For the text-containing cell, return its midpoint in (x, y) coordinate format. 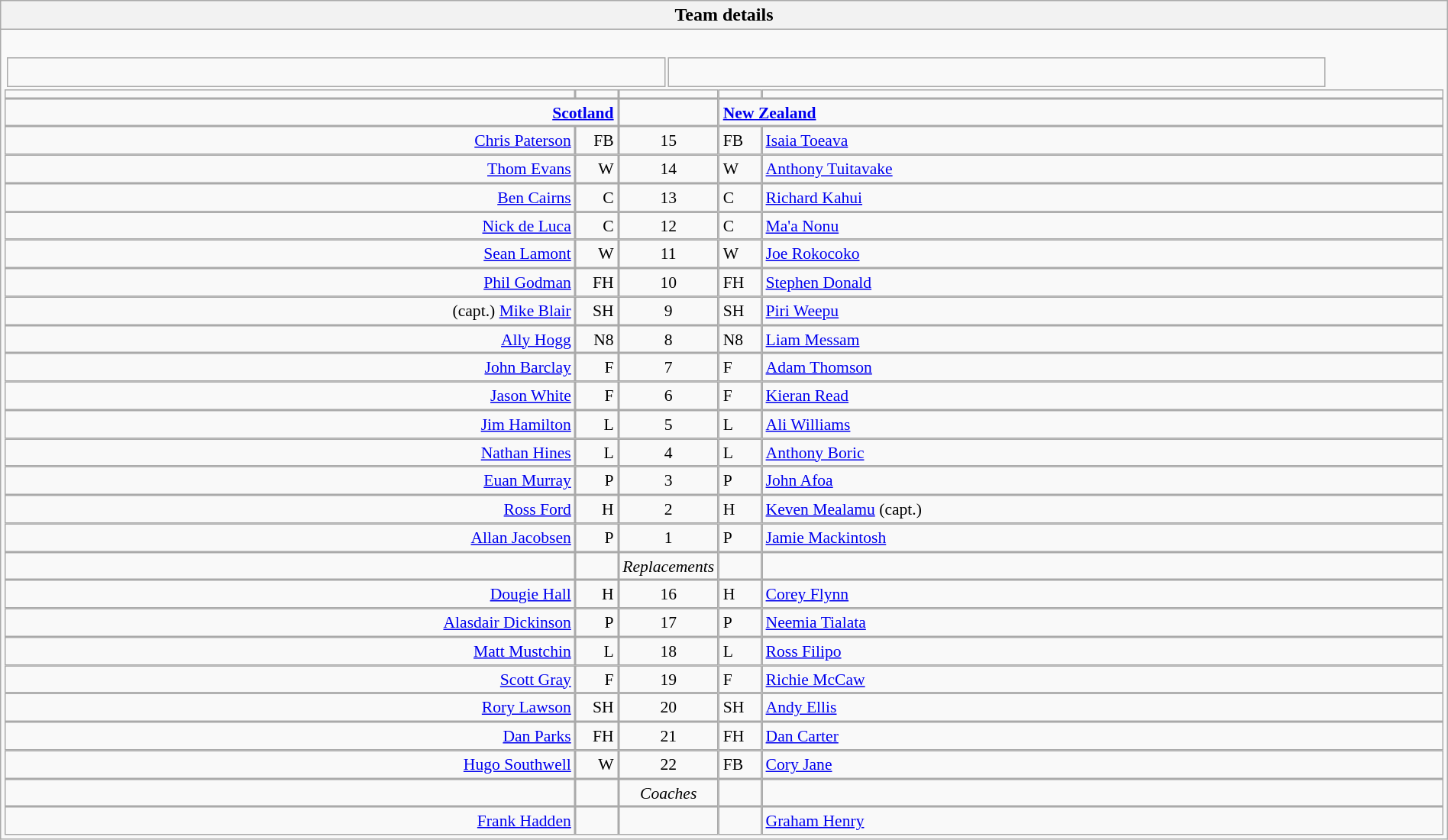
8 (668, 339)
7 (668, 368)
Coaches (668, 793)
Rory Lawson (290, 707)
Richard Kahui (1103, 197)
Ali Williams (1103, 425)
Corey Flynn (1103, 594)
Nick de Luca (290, 226)
Hugo Southwell (290, 764)
13 (668, 197)
19 (668, 680)
Dougie Hall (290, 594)
Adam Thomson (1103, 368)
Keven Mealamu (capt.) (1103, 509)
Stephen Donald (1103, 283)
Joe Rokocoko (1103, 254)
Chris Paterson (290, 141)
Neemia Tialata (1103, 623)
Replacements (668, 567)
21 (668, 736)
10 (668, 283)
Cory Jane (1103, 764)
Alasdair Dickinson (290, 623)
Anthony Boric (1103, 452)
12 (668, 226)
6 (668, 396)
Sean Lamont (290, 254)
Allan Jacobsen (290, 538)
John Afoa (1103, 481)
4 (668, 452)
Team details (724, 15)
Nathan Hines (290, 452)
Jim Hamilton (290, 425)
3 (668, 481)
Piri Weepu (1103, 310)
Scotland (312, 113)
Anthony Tuitavake (1103, 170)
Isaia Toeava (1103, 141)
Ross Filipo (1103, 651)
Euan Murray (290, 481)
Jamie Mackintosh (1103, 538)
9 (668, 310)
2 (668, 509)
Jason White (290, 396)
Thom Evans (290, 170)
Graham Henry (1103, 822)
18 (668, 651)
5 (668, 425)
Scott Gray (290, 680)
Phil Godman (290, 283)
17 (668, 623)
Matt Mustchin (290, 651)
Ross Ford (290, 509)
16 (668, 594)
15 (668, 141)
Ally Hogg (290, 339)
Dan Parks (290, 736)
Frank Hadden (290, 822)
14 (668, 170)
(capt.) Mike Blair (290, 310)
Dan Carter (1103, 736)
Liam Messam (1103, 339)
New Zealand (1081, 113)
Ben Cairns (290, 197)
Richie McCaw (1103, 680)
20 (668, 707)
John Barclay (290, 368)
Ma'a Nonu (1103, 226)
11 (668, 254)
Kieran Read (1103, 396)
1 (668, 538)
Andy Ellis (1103, 707)
22 (668, 764)
